From the cell containing the given text, extract its center point as [x, y] coordinate. 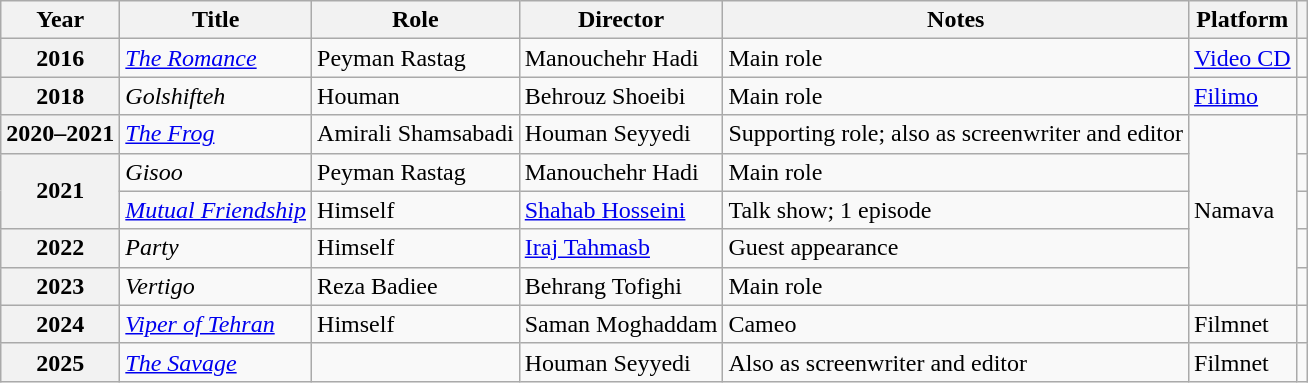
Houman [416, 96]
Cameo [956, 324]
Notes [956, 20]
Viper of Tehran [216, 324]
The Savage [216, 362]
The Frog [216, 134]
2018 [60, 96]
Behrouz Shoeibi [621, 96]
Gisoo [216, 172]
The Romance [216, 58]
Video CD [1243, 58]
Filimo [1243, 96]
2025 [60, 362]
2022 [60, 248]
Supporting role; also as screenwriter and editor [956, 134]
2020–2021 [60, 134]
2016 [60, 58]
Talk show; 1 episode [956, 210]
Role [416, 20]
Guest appearance [956, 248]
Mutual Friendship [216, 210]
Platform [1243, 20]
Amirali Shamsabadi [416, 134]
2024 [60, 324]
Title [216, 20]
Year [60, 20]
Iraj Tahmasb [621, 248]
Golshifteh [216, 96]
Shahab Hosseini [621, 210]
Behrang Tofighi [621, 286]
Also as screenwriter and editor [956, 362]
2021 [60, 191]
Saman Moghaddam [621, 324]
Vertigo [216, 286]
Party [216, 248]
2023 [60, 286]
Director [621, 20]
Namava [1243, 210]
Reza Badiee [416, 286]
